Return [x, y] of the center of cell containing provided text 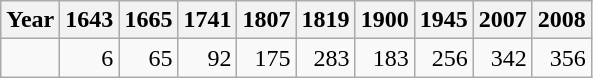
2008 [562, 20]
356 [562, 58]
Year [30, 20]
256 [444, 58]
65 [148, 58]
342 [502, 58]
1807 [266, 20]
1741 [208, 20]
1665 [148, 20]
6 [90, 58]
1643 [90, 20]
1819 [326, 20]
283 [326, 58]
92 [208, 58]
1945 [444, 20]
1900 [384, 20]
175 [266, 58]
183 [384, 58]
2007 [502, 20]
